Return (X, Y) of the center of cell containing provided text 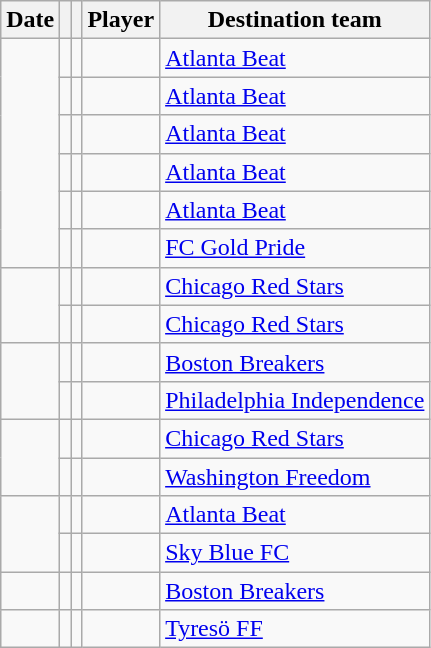
Date (30, 20)
Sky Blue FC (295, 553)
Philadelphia Independence (295, 400)
Player (121, 20)
Tyresö FF (295, 629)
Washington Freedom (295, 477)
Destination team (295, 20)
FC Gold Pride (295, 248)
